Return the [x, y] coordinate for the center point of the cell that contains the specified text.  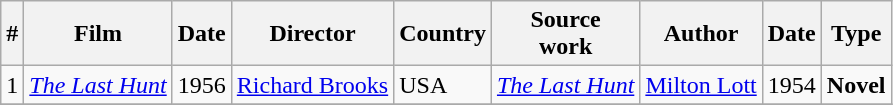
Milton Lott [701, 85]
Director [312, 34]
1954 [792, 85]
# [12, 34]
Film [98, 34]
Richard Brooks [312, 85]
1 [12, 85]
Type [856, 34]
Author [701, 34]
Novel [856, 85]
1956 [202, 85]
USA [443, 85]
Sourcework [565, 34]
Country [443, 34]
